Return (X, Y) of the center of cell containing provided text 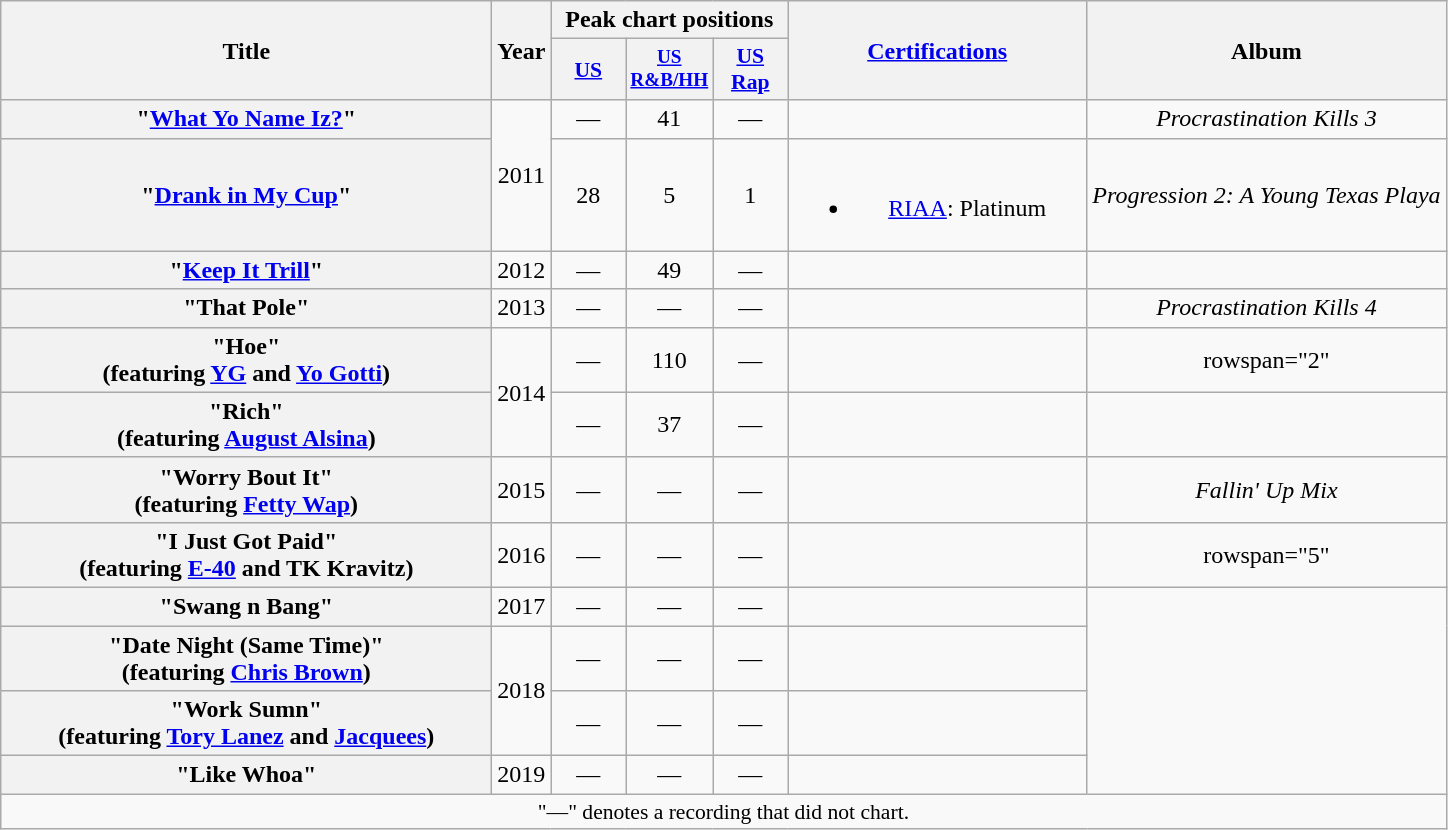
Progression 2: A Young Texas Playa (1266, 194)
2012 (522, 270)
2015 (522, 490)
RIAA: Platinum (938, 194)
"Like Whoa" (246, 775)
"Rich"(featuring August Alsina) (246, 424)
2019 (522, 775)
1 (750, 194)
49 (670, 270)
2017 (522, 606)
"Keep It Trill" (246, 270)
Fallin' Up Mix (1266, 490)
37 (670, 424)
USR&B/HH (670, 70)
"Swang n Bang" (246, 606)
"I Just Got Paid"(featuring E-40 and TK Kravitz) (246, 554)
USRap (750, 70)
2011 (522, 176)
Procrastination Kills 3 (1266, 119)
"That Pole" (246, 308)
Year (522, 50)
2013 (522, 308)
2018 (522, 691)
2016 (522, 554)
41 (670, 119)
110 (670, 360)
rowspan="2" (1266, 360)
"Drank in My Cup" (246, 194)
"What Yo Name Iz?" (246, 119)
rowspan="5" (1266, 554)
"Date Night (Same Time)" (featuring Chris Brown) (246, 658)
5 (670, 194)
"—" denotes a recording that did not chart. (724, 812)
"Worry Bout It"(featuring Fetty Wap) (246, 490)
Certifications (938, 50)
Album (1266, 50)
Peak chart positions (670, 20)
US (588, 70)
"Hoe"(featuring YG and Yo Gotti) (246, 360)
Procrastination Kills 4 (1266, 308)
"Work Sumn" (featuring Tory Lanez and Jacquees) (246, 724)
Title (246, 50)
28 (588, 194)
2014 (522, 392)
